Identify which cell holds the provided text, then report its (X, Y) central coordinate. 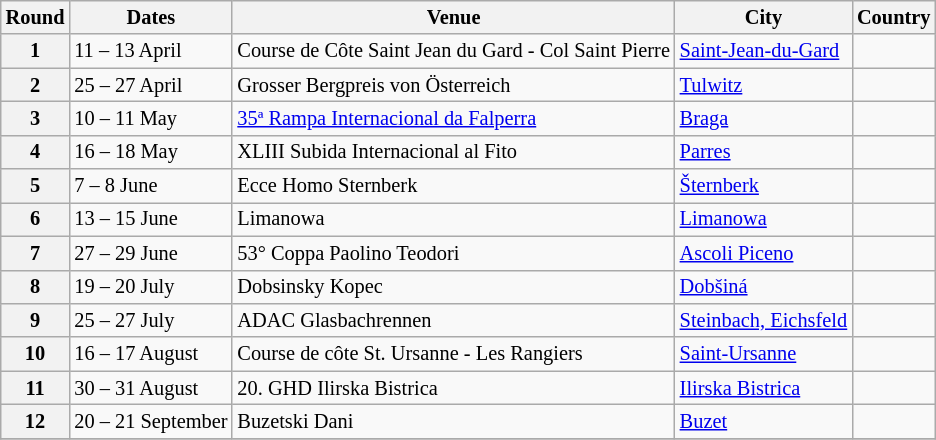
Braga (764, 118)
10 (36, 354)
10 – 11 May (150, 118)
Course de côte St. Ursanne - Les Rangiers (453, 354)
11 – 13 April (150, 51)
25 – 27 July (150, 320)
Country (894, 17)
2 (36, 85)
Ascoli Piceno (764, 253)
Round (36, 17)
53° Coppa Paolino Teodori (453, 253)
ADAC Glasbachrennen (453, 320)
27 – 29 June (150, 253)
Grosser Bergpreis von Österreich (453, 85)
Šternberk (764, 186)
16 – 17 August (150, 354)
Course de Côte Saint Jean du Gard - Col Saint Pierre (453, 51)
Dobšiná (764, 287)
City (764, 17)
Venue (453, 17)
25 – 27 April (150, 85)
7 – 8 June (150, 186)
35ª Rampa Internacional da Falperra (453, 118)
Saint-Ursanne (764, 354)
Buzet (764, 421)
Saint-Jean-du-Gard (764, 51)
Dobsinsky Kopec (453, 287)
5 (36, 186)
7 (36, 253)
9 (36, 320)
Tulwitz (764, 85)
Ecce Homo Sternberk (453, 186)
20. GHD Ilirska Bistrica (453, 388)
Buzetski Dani (453, 421)
Ilirska Bistrica (764, 388)
6 (36, 219)
XLIII Subida Internacional al Fito (453, 152)
20 – 21 September (150, 421)
4 (36, 152)
19 – 20 July (150, 287)
1 (36, 51)
16 – 18 May (150, 152)
3 (36, 118)
Dates (150, 17)
11 (36, 388)
30 – 31 August (150, 388)
Parres (764, 152)
12 (36, 421)
13 – 15 June (150, 219)
8 (36, 287)
Steinbach, Eichsfeld (764, 320)
